Find where the given text appears and provide that cell's center as [X, Y] coordinate. 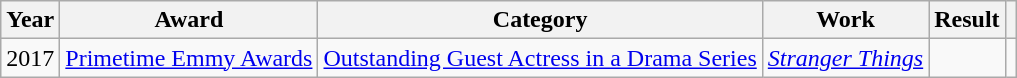
Result [967, 20]
2017 [30, 58]
Outstanding Guest Actress in a Drama Series [540, 58]
Category [540, 20]
Work [845, 20]
Award [189, 20]
Stranger Things [845, 58]
Primetime Emmy Awards [189, 58]
Year [30, 20]
